Return the [X, Y] coordinate for the center point of the cell that contains the specified text.  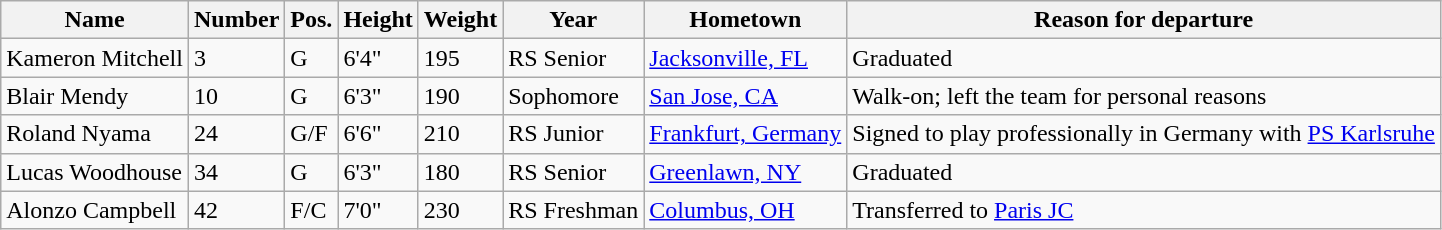
10 [236, 96]
230 [460, 210]
Weight [460, 20]
195 [460, 58]
G/F [312, 134]
Name [95, 20]
190 [460, 96]
Kameron Mitchell [95, 58]
Year [574, 20]
210 [460, 134]
Height [378, 20]
6'4" [378, 58]
RS Junior [574, 134]
3 [236, 58]
6'6" [378, 134]
Signed to play professionally in Germany with PS Karlsruhe [1144, 134]
Transferred to Paris JC [1144, 210]
F/C [312, 210]
Blair Mendy [95, 96]
Alonzo Campbell [95, 210]
180 [460, 172]
7'0" [378, 210]
Hometown [746, 20]
Jacksonville, FL [746, 58]
42 [236, 210]
RS Freshman [574, 210]
Walk-on; left the team for personal reasons [1144, 96]
Lucas Woodhouse [95, 172]
Roland Nyama [95, 134]
Number [236, 20]
24 [236, 134]
34 [236, 172]
Frankfurt, Germany [746, 134]
Reason for departure [1144, 20]
Pos. [312, 20]
Greenlawn, NY [746, 172]
Sophomore [574, 96]
San Jose, CA [746, 96]
Columbus, OH [746, 210]
